Pinpoint the cell where the given text exists, returning its [X, Y] midpoint coordinate. 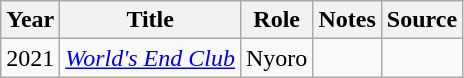
Role [276, 20]
Year [30, 20]
Nyoro [276, 58]
2021 [30, 58]
World's End Club [150, 58]
Source [422, 20]
Notes [347, 20]
Title [150, 20]
